Capture the cell that displays the provided text and extract its (x, y) central coordinate. 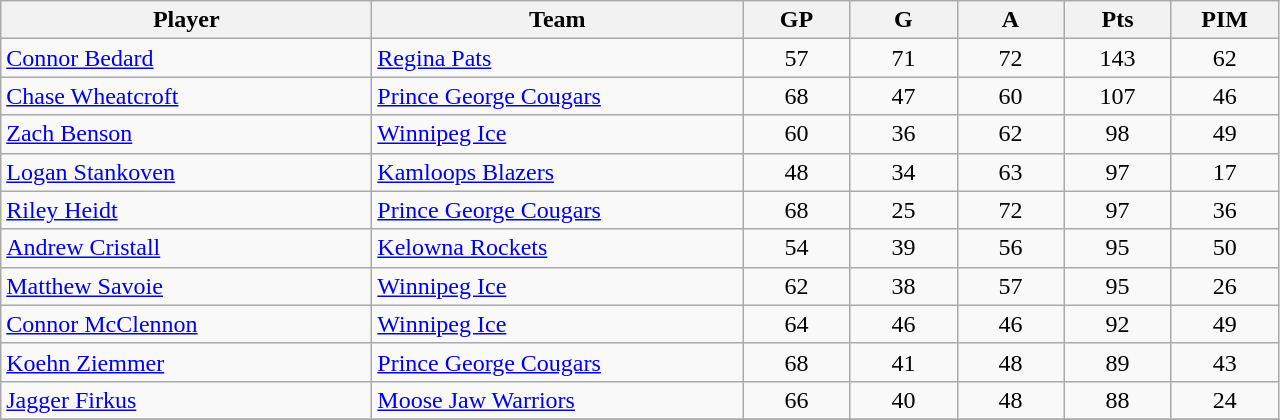
Kelowna Rockets (558, 248)
98 (1118, 134)
26 (1224, 286)
34 (904, 172)
64 (796, 324)
PIM (1224, 20)
66 (796, 400)
43 (1224, 362)
Moose Jaw Warriors (558, 400)
92 (1118, 324)
Andrew Cristall (186, 248)
Connor McClennon (186, 324)
88 (1118, 400)
107 (1118, 96)
Riley Heidt (186, 210)
Jagger Firkus (186, 400)
Team (558, 20)
143 (1118, 58)
Connor Bedard (186, 58)
50 (1224, 248)
63 (1010, 172)
56 (1010, 248)
47 (904, 96)
25 (904, 210)
38 (904, 286)
Pts (1118, 20)
54 (796, 248)
A (1010, 20)
G (904, 20)
Logan Stankoven (186, 172)
39 (904, 248)
Koehn Ziemmer (186, 362)
71 (904, 58)
Chase Wheatcroft (186, 96)
24 (1224, 400)
89 (1118, 362)
Regina Pats (558, 58)
Matthew Savoie (186, 286)
17 (1224, 172)
Kamloops Blazers (558, 172)
41 (904, 362)
Player (186, 20)
40 (904, 400)
GP (796, 20)
Zach Benson (186, 134)
